For the text-containing cell, return its midpoint in [X, Y] coordinate format. 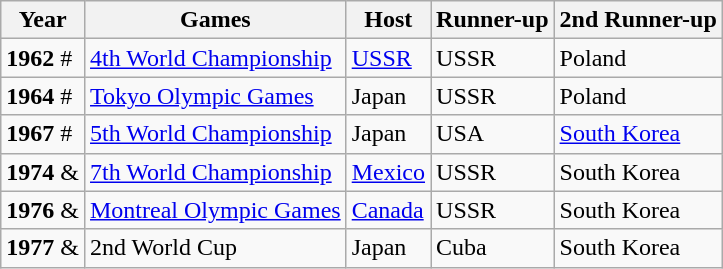
Host [388, 20]
5th World Championship [215, 134]
1962 # [43, 58]
Montreal Olympic Games [215, 210]
Games [215, 20]
7th World Championship [215, 172]
Runner-up [493, 20]
1977 & [43, 248]
1964 # [43, 96]
USA [493, 134]
4th World Championship [215, 58]
Canada [388, 210]
2nd Runner-up [638, 20]
2nd World Cup [215, 248]
Year [43, 20]
Cuba [493, 248]
Tokyo Olympic Games [215, 96]
Mexico [388, 172]
1976 & [43, 210]
1967 # [43, 134]
1974 & [43, 172]
